Pinpoint the cell where the given text exists, returning its [x, y] midpoint coordinate. 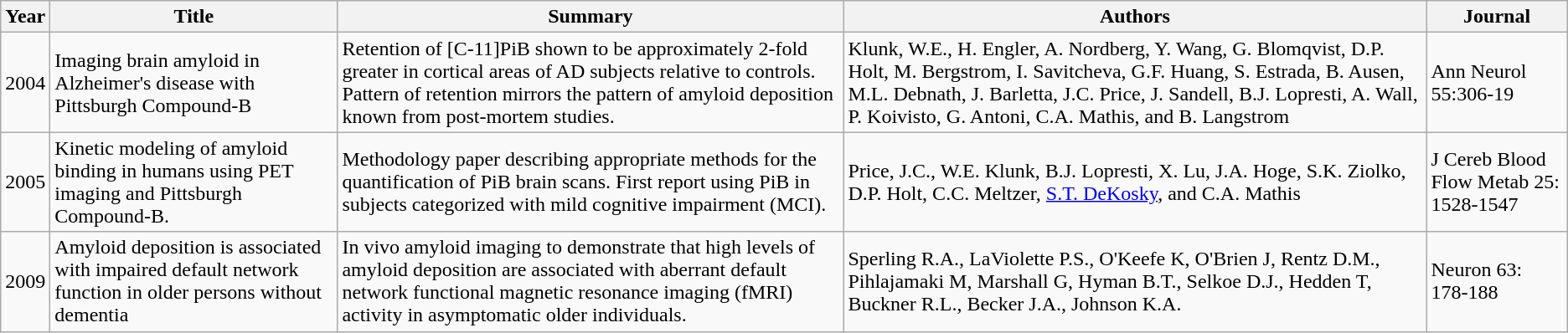
Ann Neurol 55:306-19 [1497, 82]
Title [194, 17]
Neuron 63: 178-188 [1497, 281]
Year [25, 17]
2004 [25, 82]
Summary [591, 17]
Imaging brain amyloid in Alzheimer's disease with Pittsburgh Compound-B [194, 82]
2009 [25, 281]
J Cereb Blood Flow Metab 25: 1528-1547 [1497, 182]
2005 [25, 182]
Price, J.C., W.E. Klunk, B.J. Lopresti, X. Lu, J.A. Hoge, S.K. Ziolko, D.P. Holt, C.C. Meltzer, S.T. DeKosky, and C.A. Mathis [1135, 182]
Amyloid deposition is associated with impaired default network function in older persons without dementia [194, 281]
Authors [1135, 17]
Journal [1497, 17]
Kinetic modeling of amyloid binding in humans using PET imaging and Pittsburgh Compound-B. [194, 182]
